From the cell containing the given text, extract its center point as [x, y] coordinate. 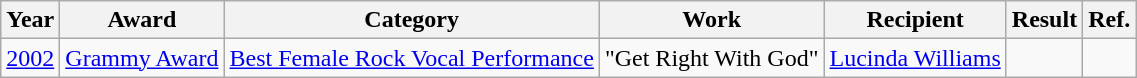
Best Female Rock Vocal Performance [412, 58]
Award [142, 20]
Ref. [1110, 20]
Category [412, 20]
Recipient [915, 20]
Work [712, 20]
Year [30, 20]
"Get Right With God" [712, 58]
Lucinda Williams [915, 58]
Grammy Award [142, 58]
2002 [30, 58]
Result [1044, 20]
